Search for the cell housing the specified text and yield its [x, y] center coordinate. 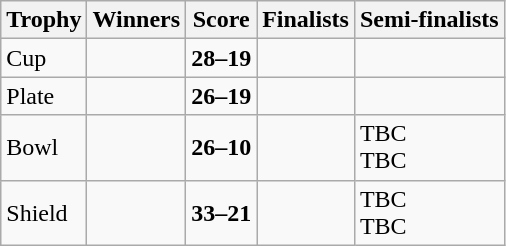
Winners [136, 20]
Trophy [44, 20]
Finalists [306, 20]
28–19 [222, 58]
26–10 [222, 148]
33–21 [222, 212]
Score [222, 20]
Bowl [44, 148]
Semi-finalists [429, 20]
Shield [44, 212]
Plate [44, 96]
Cup [44, 58]
26–19 [222, 96]
